Return the [x, y] coordinate for the center point of the cell that contains the specified text.  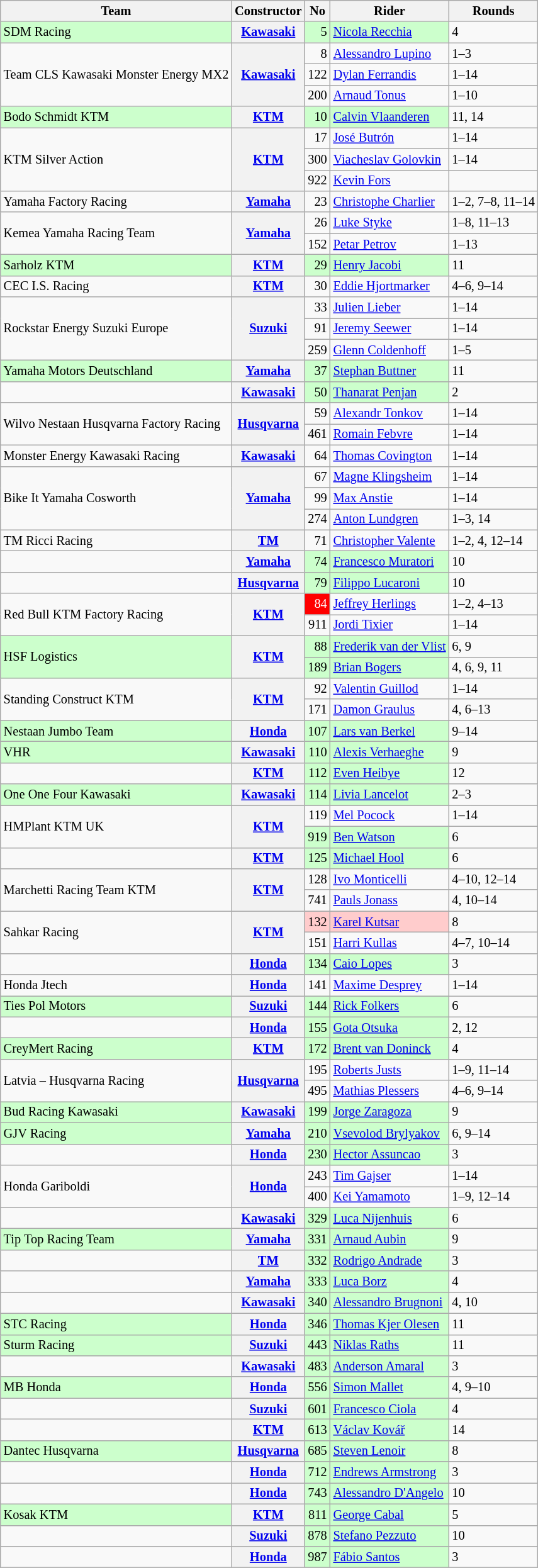
Eddie Hjortmarker [390, 286]
Dylan Ferrandis [390, 74]
4, 10 [493, 1302]
Monster Energy Kawasaki Racing [116, 456]
601 [317, 1409]
128 [317, 879]
Kosak KTM [116, 1515]
Henry Jacobi [390, 265]
Mathias Plessers [390, 1091]
230 [317, 1155]
1–2, 7–8, 11–14 [493, 201]
919 [317, 837]
No [317, 11]
Arnaud Tonus [390, 96]
Karel Kutsar [390, 922]
Honda Gariboldi [116, 1185]
495 [317, 1091]
Brian Bogers [390, 668]
Nestaan Jumbo Team [116, 731]
141 [317, 985]
Rounds [493, 11]
Thanarat Penjan [390, 392]
Latvia – Husqvarna Racing [116, 1080]
Jorge Zaragoza [390, 1112]
Romain Febvre [390, 434]
Thomas Kjer Olesen [390, 1324]
Alessandro D'Angelo [390, 1493]
33 [317, 308]
461 [317, 434]
Anton Lundgren [390, 519]
1–3, 14 [493, 519]
Gota Otsuka [390, 1028]
4–10, 12–14 [493, 879]
91 [317, 328]
Valentin Guillod [390, 688]
Simon Mallet [390, 1387]
30 [317, 286]
Alessandro Lupino [390, 53]
613 [317, 1430]
189 [317, 668]
64 [317, 456]
MB Honda [116, 1387]
CreyMert Racing [116, 1049]
741 [317, 900]
TM Ricci Racing [116, 540]
92 [317, 688]
14 [493, 1430]
Rockstar Energy Suzuki Europe [116, 328]
Frederik van der Vlist [390, 646]
332 [317, 1260]
Caio Lopes [390, 964]
67 [317, 477]
300 [317, 159]
Magne Klingsheim [390, 477]
Ben Watson [390, 837]
171 [317, 710]
119 [317, 815]
GJV Racing [116, 1133]
Thomas Covington [390, 456]
11, 14 [493, 117]
Arnaud Aubin [390, 1239]
107 [317, 731]
Nicola Recchia [390, 32]
Mel Pocock [390, 815]
155 [317, 1028]
1–8, 11–13 [493, 223]
Christophe Charlier [390, 201]
Hector Assuncao [390, 1155]
811 [317, 1515]
Roberts Justs [390, 1070]
Anderson Amaral [390, 1366]
HMPlant KTM UK [116, 826]
STC Racing [116, 1324]
743 [317, 1493]
Sarholz KTM [116, 265]
Rick Folkers [390, 1006]
29 [317, 265]
274 [317, 519]
6, 9–14 [493, 1133]
37 [317, 371]
Endrews Armstrong [390, 1472]
Niklas Raths [390, 1345]
Tip Top Racing Team [116, 1239]
4, 6–13 [493, 710]
Marchetti Racing Team KTM [116, 890]
329 [317, 1218]
4, 6, 9, 11 [493, 668]
4, 10–14 [493, 900]
200 [317, 96]
Sahkar Racing [116, 932]
922 [317, 181]
443 [317, 1345]
Damon Graulus [390, 710]
Kevin Fors [390, 181]
71 [317, 540]
Rider [390, 11]
243 [317, 1175]
199 [317, 1112]
Jordi Tixier [390, 625]
132 [317, 922]
1–10 [493, 96]
483 [317, 1366]
Yamaha Motors Deutschland [116, 371]
Viacheslav Golovkin [390, 159]
George Cabal [390, 1515]
Team [116, 11]
2–3 [493, 795]
Julien Lieber [390, 308]
152 [317, 244]
Yamaha Factory Racing [116, 201]
712 [317, 1472]
Filippo Lucaroni [390, 583]
1–13 [493, 244]
556 [317, 1387]
125 [317, 858]
114 [317, 795]
Livia Lancelot [390, 795]
59 [317, 413]
79 [317, 583]
Michael Hool [390, 858]
210 [317, 1133]
4–7, 10–14 [493, 943]
Petar Petrov [390, 244]
Glenn Coldenhoff [390, 350]
110 [317, 752]
Team CLS Kawasaki Monster Energy MX2 [116, 74]
17 [317, 138]
Wilvo Nestaan Husqvarna Factory Racing [116, 424]
Stephan Buttner [390, 371]
84 [317, 604]
Constructor [268, 11]
Standing Construct KTM [116, 698]
Alexandr Tonkov [390, 413]
1–9, 11–14 [493, 1070]
Tim Gajser [390, 1175]
CEC I.S. Racing [116, 286]
1–5 [493, 350]
Luca Nijenhuis [390, 1218]
Christopher Valente [390, 540]
685 [317, 1451]
Stefano Pezzuto [390, 1536]
1–2, 4, 12–14 [493, 540]
1–2, 4–13 [493, 604]
195 [317, 1070]
Fábio Santos [390, 1557]
Red Bull KTM Factory Racing [116, 614]
12 [493, 773]
1–3 [493, 53]
23 [317, 201]
One One Four Kawasaki [116, 795]
50 [317, 392]
Kemea Yamaha Racing Team [116, 233]
172 [317, 1049]
259 [317, 350]
134 [317, 964]
Sturm Racing [116, 1345]
José Butrón [390, 138]
2 [493, 392]
99 [317, 498]
333 [317, 1282]
987 [317, 1557]
122 [317, 74]
Ivo Monticelli [390, 879]
74 [317, 561]
Steven Lenoir [390, 1451]
Alessandro Brugnoni [390, 1302]
VHR [116, 752]
Dantec Husqvarna [116, 1451]
2, 12 [493, 1028]
Francesco Muratori [390, 561]
SDM Racing [116, 32]
Lars van Berkel [390, 731]
Bud Racing Kawasaki [116, 1112]
4, 9–10 [493, 1387]
Pauls Jonass [390, 900]
Even Heibye [390, 773]
Maxime Desprey [390, 985]
88 [317, 646]
Honda Jtech [116, 985]
Calvin Vlaanderen [390, 117]
Václav Kovář [390, 1430]
Francesco Ciola [390, 1409]
Max Anstie [390, 498]
Harri Kullas [390, 943]
Ties Pol Motors [116, 1006]
Vsevolod Brylyakov [390, 1133]
878 [317, 1536]
1–9, 12–14 [493, 1197]
Bike It Yamaha Cosworth [116, 498]
144 [317, 1006]
Rodrigo Andrade [390, 1260]
Alexis Verhaeghe [390, 752]
331 [317, 1239]
Kei Yamamoto [390, 1197]
346 [317, 1324]
340 [317, 1302]
Jeremy Seewer [390, 328]
26 [317, 223]
HSF Logistics [116, 657]
Brent van Doninck [390, 1049]
Luke Styke [390, 223]
KTM Silver Action [116, 159]
151 [317, 943]
Jeffrey Herlings [390, 604]
Bodo Schmidt KTM [116, 117]
400 [317, 1197]
9–14 [493, 731]
6, 9 [493, 646]
Luca Borz [390, 1282]
911 [317, 625]
112 [317, 773]
